Determine the [x, y] coordinate at the center of the cell enclosing the given text.  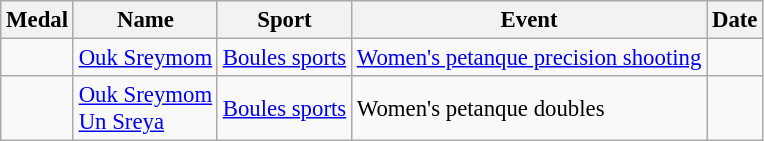
Sport [284, 20]
Women's petanque precision shooting [528, 58]
Date [735, 20]
Medal [38, 20]
Name [145, 20]
Event [528, 20]
Ouk SreymomUn Sreya [145, 108]
Ouk Sreymom [145, 58]
Women's petanque doubles [528, 108]
